Find where the given text appears and provide that cell's center as [X, Y] coordinate. 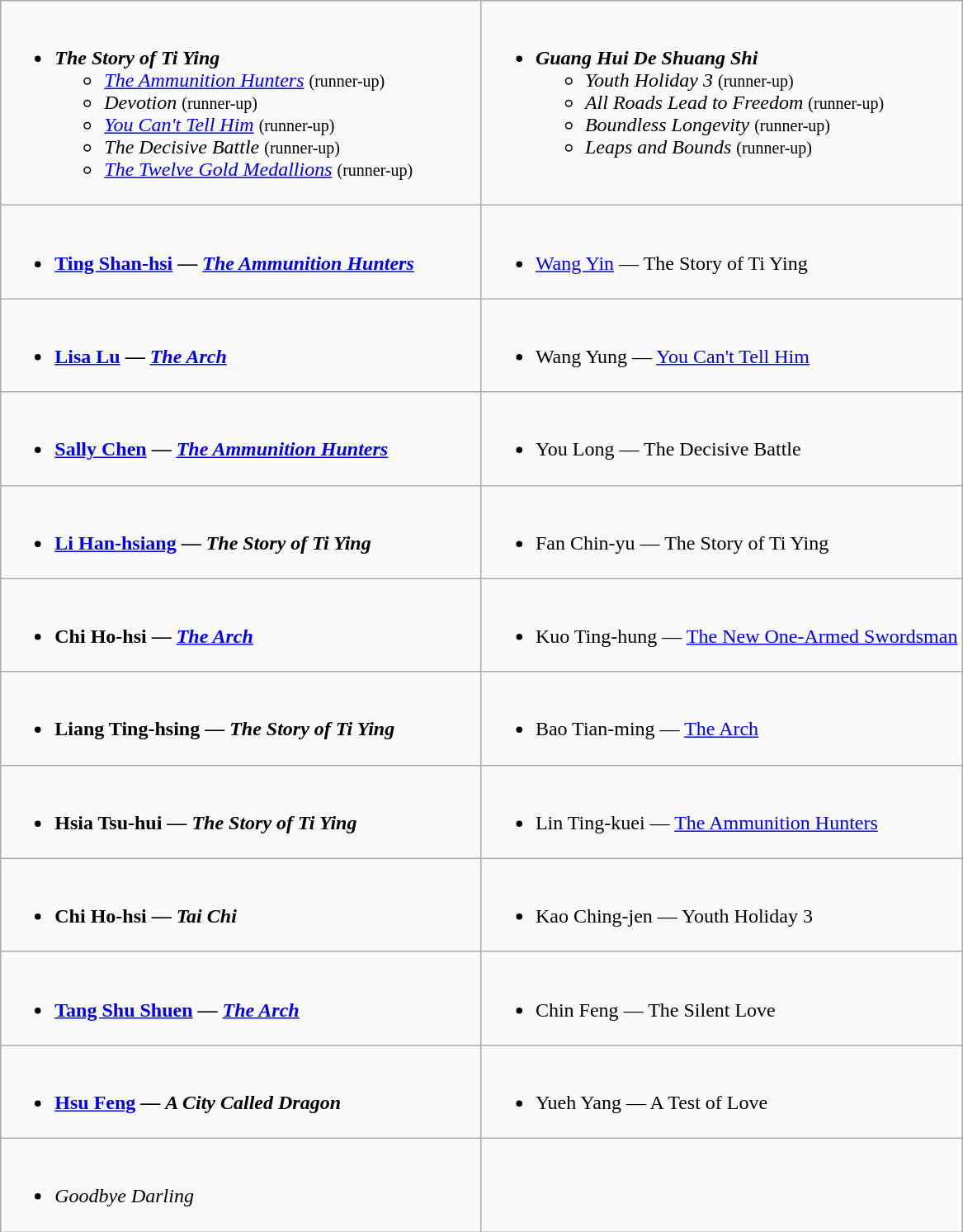
Wang Yung — You Can't Tell Him [721, 345]
Chi Ho-hsi — Tai Chi [241, 904]
Chi Ho-hsi — The Arch [241, 625]
Lisa Lu — The Arch [241, 345]
Sally Chen — The Ammunition Hunters [241, 439]
Li Han-hsiang — The Story of Ti Ying [241, 531]
Hsia Tsu-hui — The Story of Ti Ying [241, 812]
Hsu Feng — A City Called Dragon [241, 1091]
Lin Ting-kuei — The Ammunition Hunters [721, 812]
Tang Shu Shuen — The Arch [241, 998]
Goodbye Darling [241, 1185]
Guang Hui De Shuang ShiYouth Holiday 3 (runner-up)All Roads Lead to Freedom (runner-up)Boundless Longevity (runner-up)Leaps and Bounds (runner-up) [721, 103]
Kuo Ting-hung — The New One-Armed Swordsman [721, 625]
Fan Chin-yu — The Story of Ti Ying [721, 531]
Wang Yin — The Story of Ti Ying [721, 253]
Bao Tian-ming — The Arch [721, 718]
Chin Feng — The Silent Love [721, 998]
You Long — The Decisive Battle [721, 439]
Liang Ting-hsing — The Story of Ti Ying [241, 718]
Yueh Yang — A Test of Love [721, 1091]
Ting Shan-hsi — The Ammunition Hunters [241, 253]
Kao Ching-jen — Youth Holiday 3 [721, 904]
